Locate the cell with the specified text and output its [x, y] center coordinate. 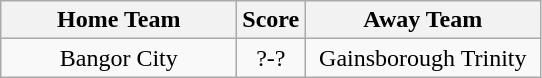
Away Team [423, 20]
Score [271, 20]
?-? [271, 58]
Home Team [119, 20]
Gainsborough Trinity [423, 58]
Bangor City [119, 58]
